Identify which cell holds the provided text, then report its [x, y] central coordinate. 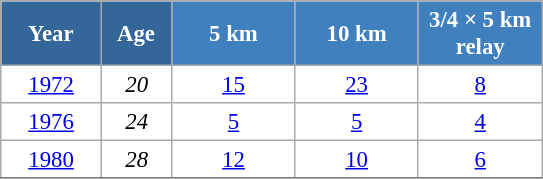
Year [52, 34]
12 [234, 160]
8 [480, 85]
5 km [234, 34]
1976 [52, 122]
20 [136, 85]
23 [356, 85]
Age [136, 34]
24 [136, 122]
15 [234, 85]
3/4 × 5 km relay [480, 34]
1972 [52, 85]
10 km [356, 34]
4 [480, 122]
10 [356, 160]
1980 [52, 160]
28 [136, 160]
6 [480, 160]
